From the cell containing the given text, extract its center point as (x, y) coordinate. 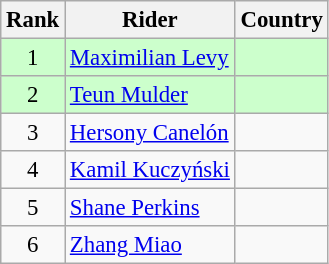
Rank (33, 20)
Hersony Canelón (150, 133)
Kamil Kuczyński (150, 170)
6 (33, 245)
Rider (150, 20)
3 (33, 133)
2 (33, 95)
Maximilian Levy (150, 58)
Shane Perkins (150, 208)
5 (33, 208)
Zhang Miao (150, 245)
1 (33, 58)
Country (282, 20)
4 (33, 170)
Teun Mulder (150, 95)
